For the text-containing cell, return its midpoint in [x, y] coordinate format. 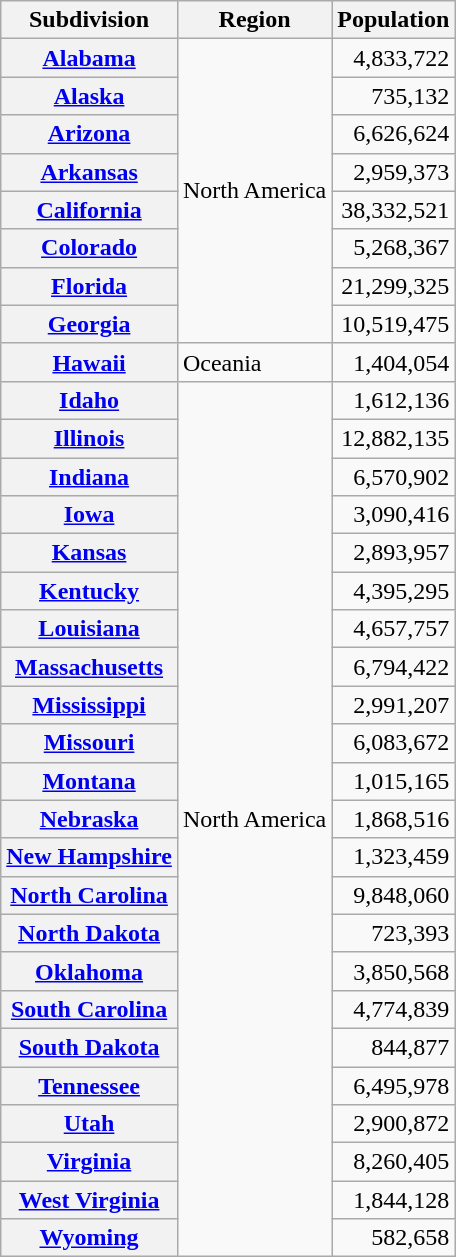
South Dakota [90, 1047]
6,495,978 [394, 1085]
California [90, 210]
723,393 [394, 933]
Iowa [90, 515]
Utah [90, 1124]
1,015,165 [394, 781]
1,868,516 [394, 819]
Subdivision [90, 20]
6,626,624 [394, 134]
Louisiana [90, 629]
5,268,367 [394, 248]
South Carolina [90, 1009]
Population [394, 20]
Georgia [90, 324]
Montana [90, 781]
3,090,416 [394, 515]
Alabama [90, 58]
North Carolina [90, 895]
844,877 [394, 1047]
Missouri [90, 743]
Virginia [90, 1162]
West Virginia [90, 1200]
4,833,722 [394, 58]
Kentucky [90, 591]
2,991,207 [394, 705]
3,850,568 [394, 971]
6,083,672 [394, 743]
735,132 [394, 96]
Arizona [90, 134]
Illinois [90, 438]
Massachusetts [90, 667]
8,260,405 [394, 1162]
9,848,060 [394, 895]
6,794,422 [394, 667]
21,299,325 [394, 286]
Region [254, 20]
Oceania [254, 362]
4,395,295 [394, 591]
Hawaii [90, 362]
New Hampshire [90, 857]
Kansas [90, 553]
Alaska [90, 96]
4,774,839 [394, 1009]
2,959,373 [394, 172]
1,323,459 [394, 857]
2,900,872 [394, 1124]
12,882,135 [394, 438]
1,612,136 [394, 400]
4,657,757 [394, 629]
582,658 [394, 1238]
Mississippi [90, 705]
North Dakota [90, 933]
1,404,054 [394, 362]
Idaho [90, 400]
Oklahoma [90, 971]
Wyoming [90, 1238]
38,332,521 [394, 210]
Nebraska [90, 819]
Florida [90, 286]
1,844,128 [394, 1200]
10,519,475 [394, 324]
Arkansas [90, 172]
Colorado [90, 248]
Indiana [90, 477]
6,570,902 [394, 477]
Tennessee [90, 1085]
2,893,957 [394, 553]
